Return [X, Y] of the center of cell containing provided text 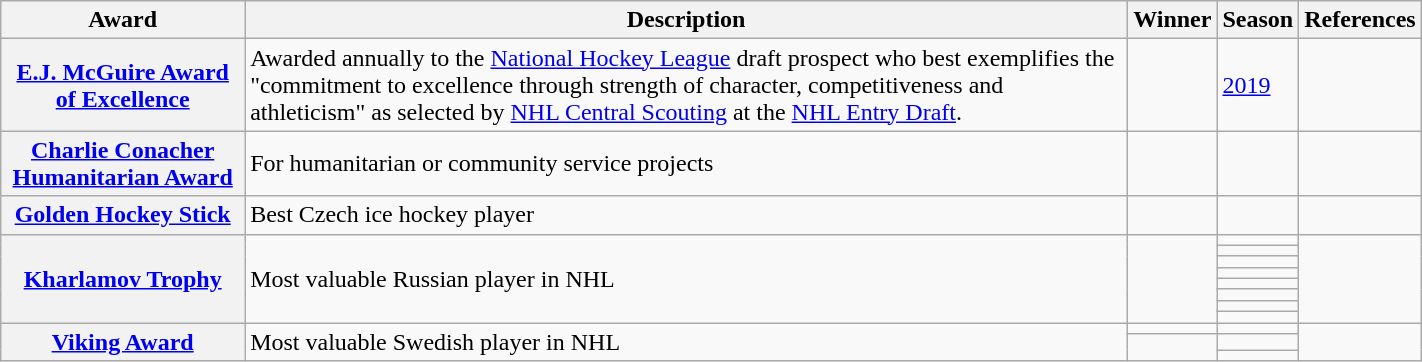
Charlie Conacher Humanitarian Award [123, 164]
Description [686, 20]
Golden Hockey Stick [123, 215]
E.J. McGuire Award of Excellence [123, 85]
2019 [1258, 85]
Season [1258, 20]
Best Czech ice hockey player [686, 215]
Award [123, 20]
Viking Award [123, 341]
Most valuable Swedish player in NHL [686, 341]
Winner [1172, 20]
Most valuable Russian player in NHL [686, 278]
Kharlamov Trophy [123, 278]
References [1360, 20]
For humanitarian or community service projects [686, 164]
